Find where the given text appears and provide that cell's center as [x, y] coordinate. 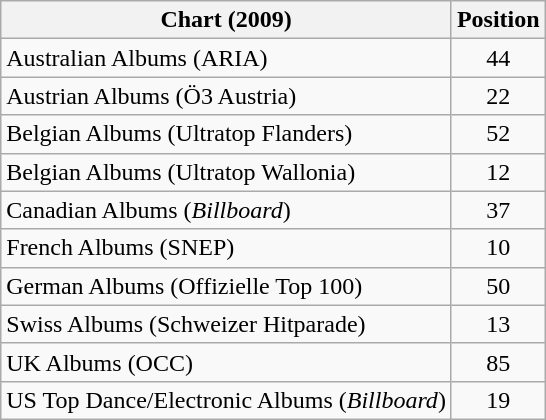
Chart (2009) [226, 20]
US Top Dance/Electronic Albums (Billboard) [226, 400]
Canadian Albums (Billboard) [226, 210]
50 [498, 286]
Swiss Albums (Schweizer Hitparade) [226, 324]
Australian Albums (ARIA) [226, 58]
37 [498, 210]
52 [498, 134]
UK Albums (OCC) [226, 362]
French Albums (SNEP) [226, 248]
19 [498, 400]
German Albums (Offizielle Top 100) [226, 286]
22 [498, 96]
Austrian Albums (Ö3 Austria) [226, 96]
44 [498, 58]
13 [498, 324]
10 [498, 248]
Belgian Albums (Ultratop Wallonia) [226, 172]
85 [498, 362]
12 [498, 172]
Belgian Albums (Ultratop Flanders) [226, 134]
Position [498, 20]
